For the text-containing cell, return its midpoint in (x, y) coordinate format. 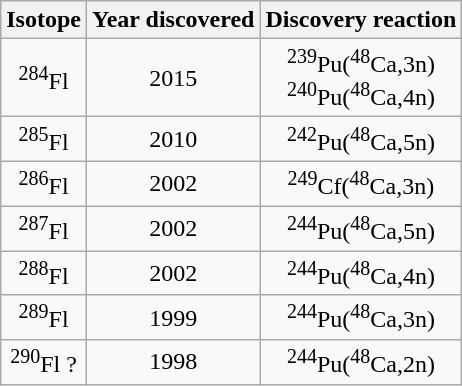
2010 (172, 140)
2015 (172, 78)
239Pu(48Ca,3n)240Pu(48Ca,4n) (361, 78)
242Pu(48Ca,5n) (361, 140)
244Pu(48Ca,2n) (361, 362)
249Cf(48Ca,3n) (361, 184)
Discovery reaction (361, 20)
287Fl (44, 228)
286Fl (44, 184)
1998 (172, 362)
244Pu(48Ca,4n) (361, 274)
290Fl ? (44, 362)
Isotope (44, 20)
288Fl (44, 274)
289Fl (44, 318)
244Pu(48Ca,5n) (361, 228)
1999 (172, 318)
244Pu(48Ca,3n) (361, 318)
284Fl (44, 78)
285Fl (44, 140)
Year discovered (172, 20)
